For the text-containing cell, return its midpoint in [x, y] coordinate format. 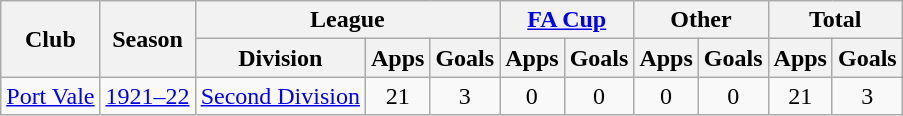
League [348, 20]
Division [280, 58]
Club [50, 39]
Port Vale [50, 96]
FA Cup [567, 20]
1921–22 [148, 96]
Total [835, 20]
Second Division [280, 96]
Other [701, 20]
Season [148, 39]
